Search for the cell housing the specified text and yield its (X, Y) center coordinate. 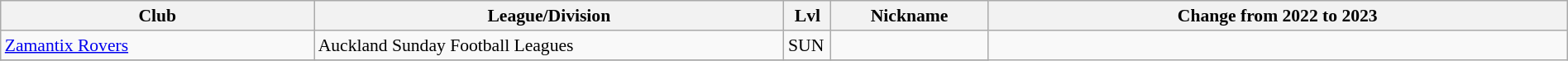
League/Division (549, 16)
Change from 2022 to 2023 (1277, 16)
Auckland Sunday Football Leagues (549, 45)
Nickname (910, 16)
Zamantix Rovers (157, 45)
SUN (807, 45)
Club (157, 16)
Lvl (807, 16)
